Detect which cell encompasses the target text, then output its (X, Y) center coordinate. 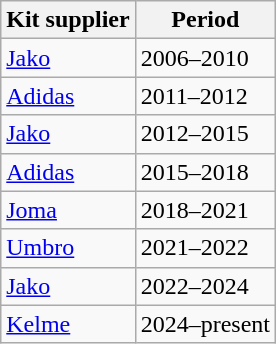
2024–present (205, 324)
Umbro (68, 248)
2012–2015 (205, 134)
2018–2021 (205, 210)
2011–2012 (205, 96)
Joma (68, 210)
Kit supplier (68, 20)
Period (205, 20)
Kelme (68, 324)
2006–2010 (205, 58)
2021–2022 (205, 248)
2022–2024 (205, 286)
2015–2018 (205, 172)
